Provide the [X, Y] coordinate of the cell's center where the given text is located.  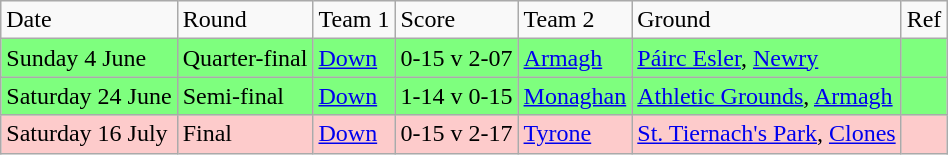
Ref [924, 20]
0-15 v 2-17 [456, 134]
Saturday 16 July [89, 134]
Team 2 [575, 20]
Tyrone [575, 134]
Score [456, 20]
Date [89, 20]
Round [245, 20]
Páirc Esler, Newry [766, 58]
0-15 v 2-07 [456, 58]
St. Tiernach's Park, Clones [766, 134]
Team 1 [354, 20]
Monaghan [575, 96]
Sunday 4 June [89, 58]
Final [245, 134]
Ground [766, 20]
Armagh [575, 58]
Saturday 24 June [89, 96]
Semi-final [245, 96]
Quarter-final [245, 58]
Athletic Grounds, Armagh [766, 96]
1-14 v 0-15 [456, 96]
